Find where the given text appears and provide that cell's center as [X, Y] coordinate. 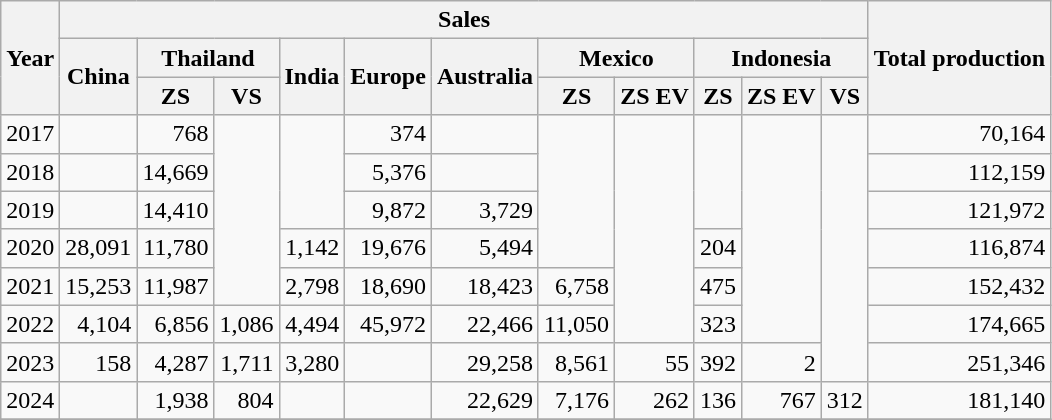
45,972 [388, 324]
2020 [30, 248]
2,798 [312, 286]
3,729 [484, 210]
121,972 [959, 210]
4,494 [312, 324]
18,423 [484, 286]
1,711 [246, 362]
55 [655, 362]
2018 [30, 172]
11,987 [176, 286]
India [312, 77]
Total production [959, 58]
6,856 [176, 324]
158 [98, 362]
22,466 [484, 324]
181,140 [959, 400]
7,176 [576, 400]
15,253 [98, 286]
Year [30, 58]
18,690 [388, 286]
1,142 [312, 248]
9,872 [388, 210]
204 [718, 248]
136 [718, 400]
767 [781, 400]
251,346 [959, 362]
116,874 [959, 248]
Mexico [616, 58]
2022 [30, 324]
2019 [30, 210]
112,159 [959, 172]
262 [655, 400]
4,104 [98, 324]
5,494 [484, 248]
768 [176, 134]
5,376 [388, 172]
4,287 [176, 362]
11,780 [176, 248]
11,050 [576, 324]
374 [388, 134]
29,258 [484, 362]
2024 [30, 400]
6,758 [576, 286]
China [98, 77]
323 [718, 324]
1,086 [246, 324]
Thailand [208, 58]
2021 [30, 286]
Australia [484, 77]
70,164 [959, 134]
2023 [30, 362]
1,938 [176, 400]
2 [781, 362]
475 [718, 286]
22,629 [484, 400]
804 [246, 400]
174,665 [959, 324]
Indonesia [781, 58]
8,561 [576, 362]
Europe [388, 77]
3,280 [312, 362]
392 [718, 362]
312 [844, 400]
152,432 [959, 286]
14,410 [176, 210]
19,676 [388, 248]
28,091 [98, 248]
Sales [464, 20]
14,669 [176, 172]
2017 [30, 134]
